Scan for the cell matching the given text and deliver its (X, Y) coordinate at center. 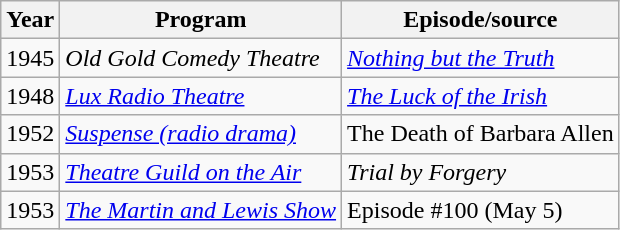
Episode #100 (May 5) (481, 210)
1948 (30, 96)
Trial by Forgery (481, 172)
Year (30, 20)
Lux Radio Theatre (201, 96)
Suspense (radio drama) (201, 134)
Nothing but the Truth (481, 58)
Theatre Guild on the Air (201, 172)
Episode/source (481, 20)
Program (201, 20)
Old Gold Comedy Theatre (201, 58)
The Death of Barbara Allen (481, 134)
1952 (30, 134)
The Martin and Lewis Show (201, 210)
1945 (30, 58)
The Luck of the Irish (481, 96)
